Provide the (X, Y) coordinate of the cell's center where the given text is located.  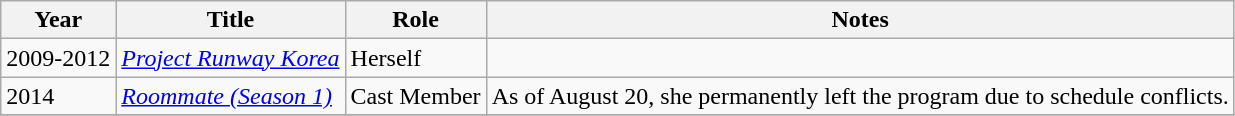
Cast Member (416, 96)
Herself (416, 58)
Project Runway Korea (230, 58)
Role (416, 20)
2009-2012 (58, 58)
Title (230, 20)
Year (58, 20)
2014 (58, 96)
Roommate (Season 1) (230, 96)
As of August 20, she permanently left the program due to schedule conflicts. (860, 96)
Notes (860, 20)
